Extract the [X, Y] coordinate from the center of the cell holding the provided text.  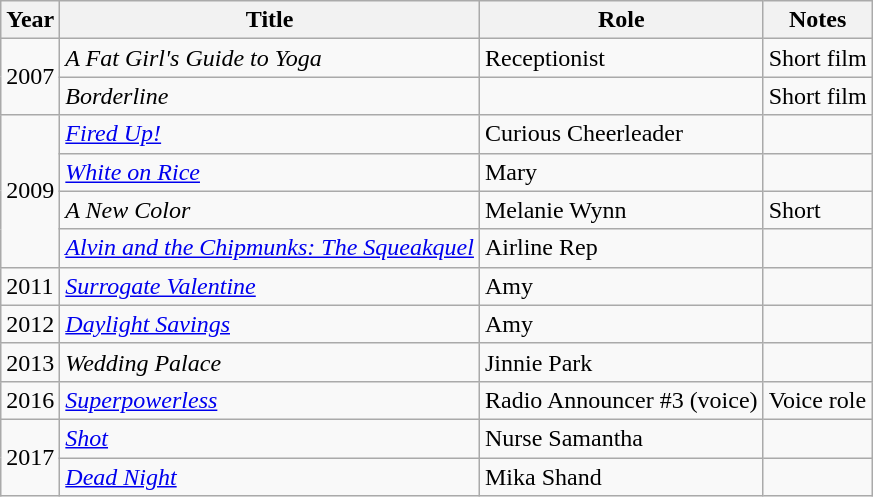
Wedding Palace [270, 362]
Borderline [270, 96]
Title [270, 20]
2016 [30, 400]
Surrogate Valentine [270, 286]
A Fat Girl's Guide to Yoga [270, 58]
Shot [270, 438]
Role [621, 20]
Short [818, 210]
Nurse Samantha [621, 438]
Receptionist [621, 58]
2011 [30, 286]
Superpowerless [270, 400]
Melanie Wynn [621, 210]
Radio Announcer #3 (voice) [621, 400]
Alvin and the Chipmunks: The Squeakquel [270, 248]
Curious Cheerleader [621, 134]
Mary [621, 172]
Dead Night [270, 477]
2013 [30, 362]
Voice role [818, 400]
Airline Rep [621, 248]
Notes [818, 20]
Year [30, 20]
Fired Up! [270, 134]
2012 [30, 324]
White on Rice [270, 172]
2009 [30, 191]
2017 [30, 457]
A New Color [270, 210]
Mika Shand [621, 477]
Daylight Savings [270, 324]
2007 [30, 77]
Jinnie Park [621, 362]
